From the cell containing the given text, extract its center point as [x, y] coordinate. 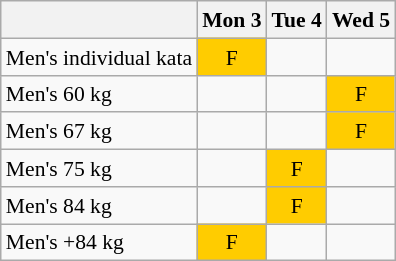
Men's +84 kg [99, 242]
Men's 60 kg [99, 94]
Men's individual kata [99, 56]
Men's 75 kg [99, 168]
Tue 4 [297, 20]
Wed 5 [361, 20]
Men's 67 kg [99, 130]
Men's 84 kg [99, 204]
Mon 3 [232, 20]
